Pinpoint the cell where the given text exists, returning its [X, Y] midpoint coordinate. 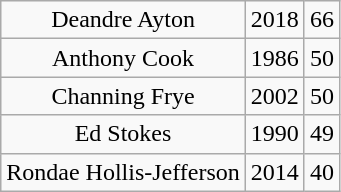
Ed Stokes [124, 134]
Rondae Hollis-Jefferson [124, 172]
Channing Frye [124, 96]
2018 [274, 20]
Anthony Cook [124, 58]
2014 [274, 172]
1986 [274, 58]
Deandre Ayton [124, 20]
2002 [274, 96]
1990 [274, 134]
40 [322, 172]
66 [322, 20]
49 [322, 134]
